For the text-containing cell, return its midpoint in (x, y) coordinate format. 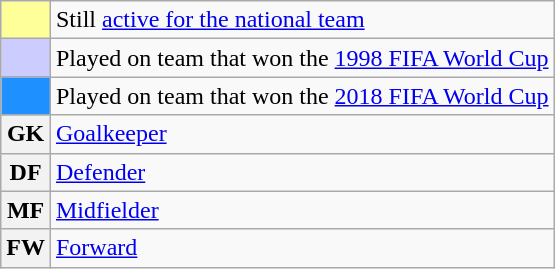
FW (26, 248)
Played on team that won the 2018 FIFA World Cup (302, 96)
Goalkeeper (302, 134)
GK (26, 134)
DF (26, 172)
Played on team that won the 1998 FIFA World Cup (302, 58)
Midfielder (302, 210)
Forward (302, 248)
Still active for the national team (302, 20)
MF (26, 210)
Defender (302, 172)
